For the text-containing cell, return its midpoint in [X, Y] coordinate format. 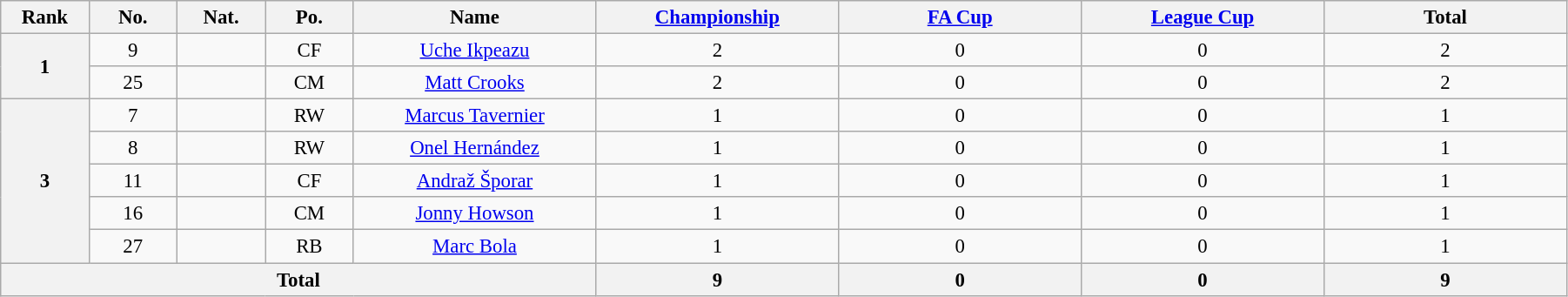
RB [310, 246]
8 [132, 148]
Championship [717, 17]
Nat. [221, 17]
Po. [310, 17]
No. [132, 17]
FA Cup [961, 17]
Onel Hernández [475, 148]
11 [132, 181]
Marc Bola [475, 246]
Uche Ikpeazu [475, 51]
Andraž Šporar [475, 181]
Marcus Tavernier [475, 116]
27 [132, 246]
7 [132, 116]
25 [132, 83]
Jonny Howson [475, 213]
3 [45, 181]
Name [475, 17]
16 [132, 213]
Rank [45, 17]
Matt Crooks [475, 83]
League Cup [1203, 17]
